From the cell containing the given text, extract its center point as (x, y) coordinate. 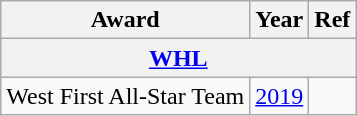
West First All-Star Team (126, 96)
2019 (280, 96)
WHL (178, 58)
Year (280, 20)
Award (126, 20)
Ref (332, 20)
